Extract the (X, Y) coordinate from the center of the cell holding the provided text.  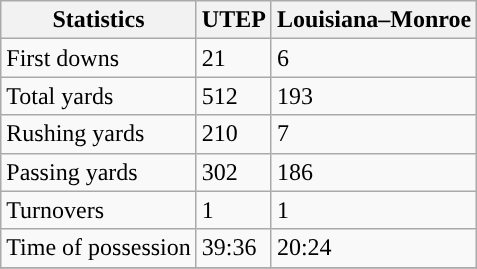
302 (234, 172)
21 (234, 58)
Time of possession (99, 248)
512 (234, 96)
6 (374, 58)
Rushing yards (99, 134)
Turnovers (99, 210)
Statistics (99, 20)
20:24 (374, 248)
193 (374, 96)
Total yards (99, 96)
First downs (99, 58)
186 (374, 172)
7 (374, 134)
Passing yards (99, 172)
39:36 (234, 248)
UTEP (234, 20)
210 (234, 134)
Louisiana–Monroe (374, 20)
